Return the [X, Y] coordinate for the center point of the cell that contains the specified text.  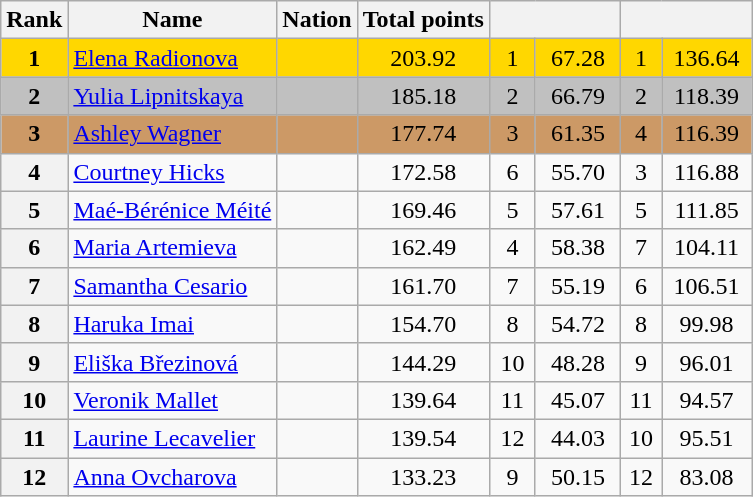
58.38 [578, 248]
Courtney Hicks [172, 172]
83.08 [707, 477]
154.70 [423, 324]
Nation [317, 20]
Eliška Březinová [172, 362]
Elena Radionova [172, 58]
55.70 [578, 172]
116.88 [707, 172]
54.72 [578, 324]
66.79 [578, 96]
177.74 [423, 134]
45.07 [578, 400]
185.18 [423, 96]
Maé-Bérénice Méité [172, 210]
133.23 [423, 477]
94.57 [707, 400]
Anna Ovcharova [172, 477]
Rank [34, 20]
Name [172, 20]
48.28 [578, 362]
116.39 [707, 134]
61.35 [578, 134]
106.51 [707, 286]
Laurine Lecavelier [172, 438]
99.98 [707, 324]
Veronik Mallet [172, 400]
Maria Artemieva [172, 248]
57.61 [578, 210]
44.03 [578, 438]
172.58 [423, 172]
Samantha Cesario [172, 286]
96.01 [707, 362]
Haruka Imai [172, 324]
139.54 [423, 438]
169.46 [423, 210]
162.49 [423, 248]
95.51 [707, 438]
67.28 [578, 58]
144.29 [423, 362]
104.11 [707, 248]
203.92 [423, 58]
50.15 [578, 477]
Ashley Wagner [172, 134]
111.85 [707, 210]
136.64 [707, 58]
55.19 [578, 286]
Total points [423, 20]
Yulia Lipnitskaya [172, 96]
161.70 [423, 286]
139.64 [423, 400]
118.39 [707, 96]
